Detect which cell encompasses the target text, then output its (x, y) center coordinate. 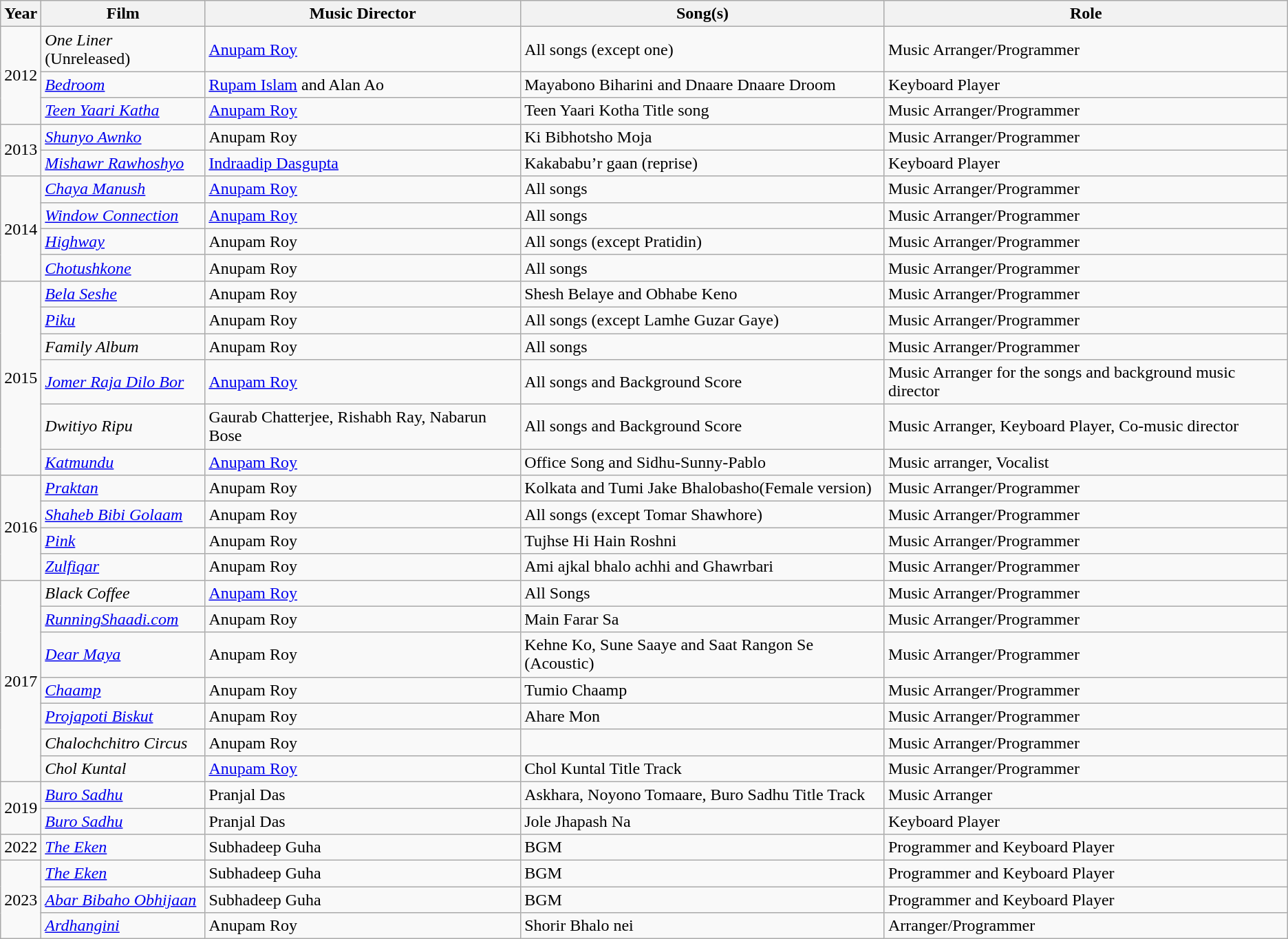
Dwitiyo Ripu (123, 427)
Main Farar Sa (703, 619)
Dear Maya (123, 655)
Askhara, Noyono Tomaare, Buro Sadhu Title Track (703, 795)
Chaamp (123, 690)
RunningShaadi.com (123, 619)
Music Arranger for the songs and background music director (1086, 382)
All Songs (703, 593)
Tujhse Hi Hain Roshni (703, 541)
Tumio Chaamp (703, 690)
Piku (123, 320)
Shorir Bhalo nei (703, 926)
Jomer Raja Dilo Bor (123, 382)
Bedroom (123, 85)
2012 (21, 76)
Gaurab Chatterjee, Rishabh Ray, Nabarun Bose (363, 427)
Pink (123, 541)
Shesh Belaye and Obhabe Keno (703, 294)
Film (123, 14)
2014 (21, 228)
Chotushkone (123, 268)
Jole Jhapash Na (703, 821)
Arranger/Programmer (1086, 926)
Ahare Mon (703, 716)
2019 (21, 808)
Praktan (123, 488)
Music arranger, Vocalist (1086, 462)
Year (21, 14)
Song(s) (703, 14)
2022 (21, 848)
All songs (except Lamhe Guzar Gaye) (703, 320)
Chol Kuntal Title Track (703, 768)
Music Arranger (1086, 795)
Shaheb Bibi Golaam (123, 515)
All songs (except Tomar Shawhore) (703, 515)
Shunyo Awnko (123, 137)
Teen Yaari Katha (123, 111)
Office Song and Sidhu-Sunny-Pablo (703, 462)
Chalochchitro Circus (123, 742)
Kakababu’r gaan (reprise) (703, 163)
2016 (21, 528)
Mishawr Rawhoshyo (123, 163)
Ardhangini (123, 926)
Teen Yaari Kotha Title song (703, 111)
Window Connection (123, 215)
Mayabono Biharini and Dnaare Dnaare Droom (703, 85)
Ami ajkal bhalo achhi and Ghawrbari (703, 567)
Projapoti Biskut (123, 716)
Abar Bibaho Obhijaan (123, 900)
Ki Bibhotsho Moja (703, 137)
Rupam Islam and Alan Ao (363, 85)
Chaya Manush (123, 189)
Kehne Ko, Sune Saaye and Saat Rangon Se (Acoustic) (703, 655)
Family Album (123, 346)
Chol Kuntal (123, 768)
2013 (21, 150)
Kolkata and Tumi Jake Bhalobasho(Female version) (703, 488)
Music Arranger, Keyboard Player, Co-music director (1086, 427)
One Liner (Unreleased) (123, 50)
2023 (21, 900)
Katmundu (123, 462)
Bela Seshe (123, 294)
2017 (21, 681)
Highway (123, 241)
All songs (except Pratidin) (703, 241)
Music Director (363, 14)
All songs (except one) (703, 50)
Black Coffee (123, 593)
Indraadip Dasgupta (363, 163)
Zulfiqar (123, 567)
Role (1086, 14)
2015 (21, 378)
